For the text-containing cell, return its midpoint in (x, y) coordinate format. 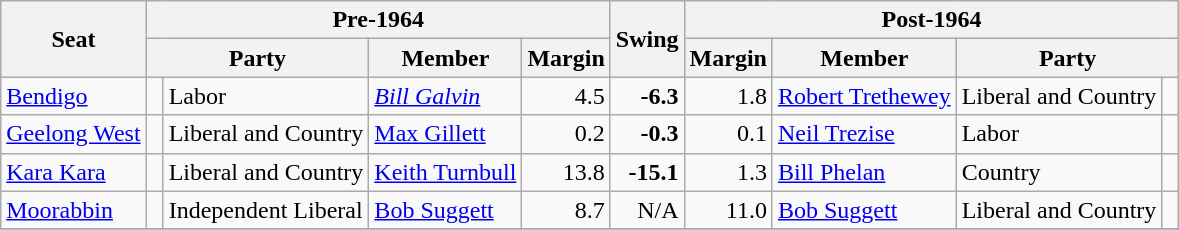
Kara Kara (74, 172)
Keith Turnbull (446, 172)
Robert Trethewey (864, 96)
Post-1964 (932, 20)
Country (1059, 172)
Bill Phelan (864, 172)
4.5 (566, 96)
1.8 (728, 96)
Independent Liberal (266, 210)
0.2 (566, 134)
Bill Galvin (446, 96)
Bendigo (74, 96)
Swing (647, 39)
Pre-1964 (378, 20)
13.8 (566, 172)
11.0 (728, 210)
Max Gillett (446, 134)
-15.1 (647, 172)
Neil Trezise (864, 134)
8.7 (566, 210)
1.3 (728, 172)
N/A (647, 210)
-0.3 (647, 134)
0.1 (728, 134)
Geelong West (74, 134)
Moorabbin (74, 210)
Seat (74, 39)
-6.3 (647, 96)
